Detect which cell encompasses the target text, then output its [X, Y] center coordinate. 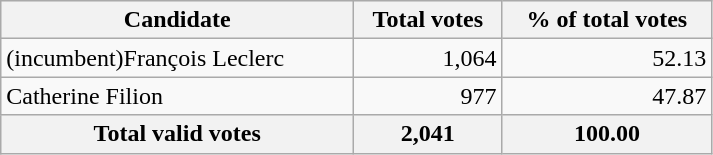
1,064 [428, 58]
100.00 [607, 134]
Total votes [428, 20]
Total valid votes [178, 134]
977 [428, 96]
52.13 [607, 58]
(incumbent)François Leclerc [178, 58]
Candidate [178, 20]
% of total votes [607, 20]
Catherine Filion [178, 96]
47.87 [607, 96]
2,041 [428, 134]
